Output the (X, Y) coordinate of the center of the cell containing the given text.  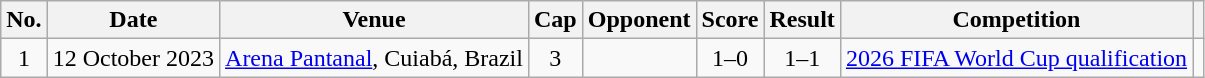
Result (802, 20)
Score (730, 20)
Competition (1016, 20)
Cap (555, 20)
Opponent (639, 20)
Arena Pantanal, Cuiabá, Brazil (374, 58)
1–1 (802, 58)
Venue (374, 20)
1–0 (730, 58)
12 October 2023 (133, 58)
2026 FIFA World Cup qualification (1016, 58)
3 (555, 58)
No. (24, 20)
1 (24, 58)
Date (133, 20)
